Scan for the cell matching the given text and deliver its [x, y] coordinate at center. 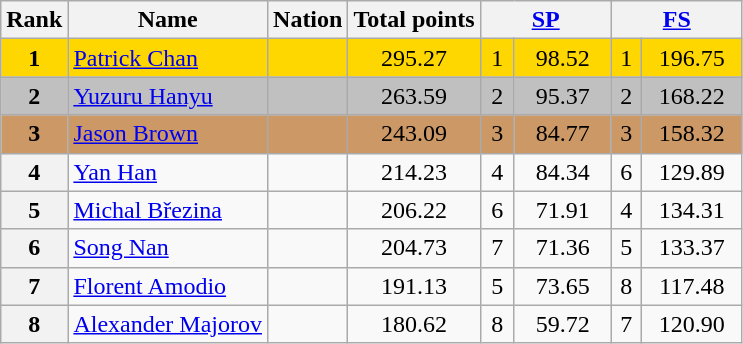
Alexander Majorov [168, 324]
180.62 [414, 324]
73.65 [562, 286]
Rank [34, 20]
Song Nan [168, 248]
71.36 [562, 248]
Total points [414, 20]
117.48 [692, 286]
243.09 [414, 134]
204.73 [414, 248]
59.72 [562, 324]
Nation [308, 20]
95.37 [562, 96]
SP [546, 20]
Name [168, 20]
Florent Amodio [168, 286]
158.32 [692, 134]
Patrick Chan [168, 58]
263.59 [414, 96]
129.89 [692, 172]
Michal Březina [168, 210]
FS [676, 20]
214.23 [414, 172]
Yan Han [168, 172]
206.22 [414, 210]
84.34 [562, 172]
295.27 [414, 58]
71.91 [562, 210]
Yuzuru Hanyu [168, 96]
134.31 [692, 210]
133.37 [692, 248]
84.77 [562, 134]
196.75 [692, 58]
120.90 [692, 324]
191.13 [414, 286]
Jason Brown [168, 134]
168.22 [692, 96]
98.52 [562, 58]
